Pinpoint the cell where the given text exists, returning its [x, y] midpoint coordinate. 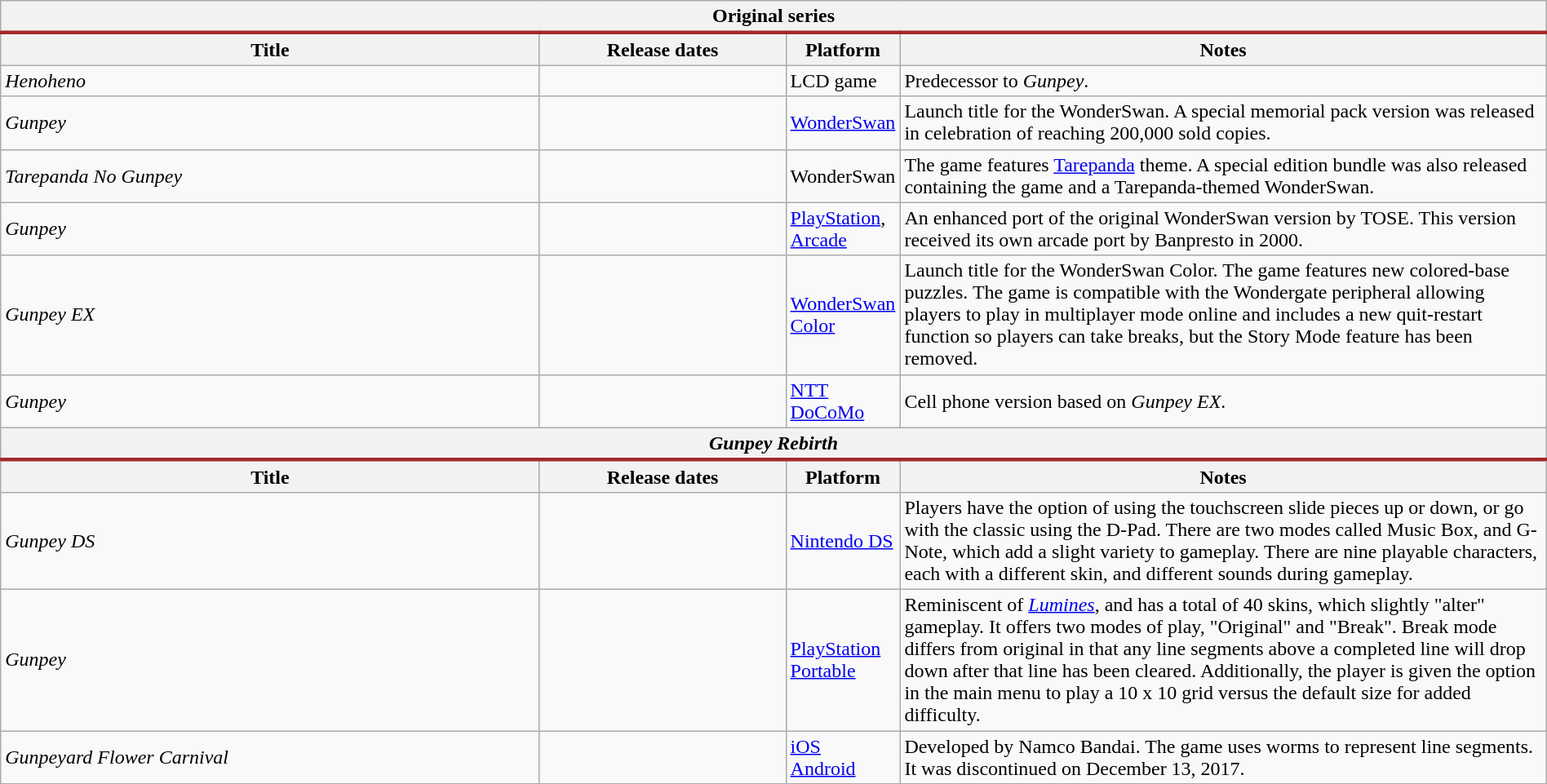
Gunpey DS [270, 540]
Tarepanda No Gunpey [270, 176]
WonderSwan Color [843, 315]
Launch title for the WonderSwan. A special memorial pack version was released in celebration of reaching 200,000 sold copies. [1223, 122]
Henoheno [270, 81]
NTT DoCoMo [843, 401]
Gunpey EX [270, 315]
LCD game [843, 81]
Predecessor to Gunpey. [1223, 81]
Gunpeyard Flower Carnival [270, 757]
An enhanced port of the original WonderSwan version by TOSE. This version received its own arcade port by Banpresto in 2000. [1223, 228]
Cell phone version based on Gunpey EX. [1223, 401]
Original series [773, 17]
Developed by Namco Bandai. The game uses worms to represent line segments. It was discontinued on December 13, 2017. [1223, 757]
iOSAndroid [843, 757]
The game features Tarepanda theme. A special edition bundle was also released containing the game and a Tarepanda-themed WonderSwan. [1223, 176]
PlayStation, Arcade [843, 228]
Nintendo DS [843, 540]
PlayStation Portable [843, 659]
Gunpey Rebirth [773, 444]
